Determine the [x, y] coordinate at the center of the cell enclosing the given text.  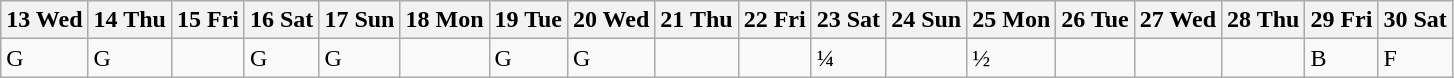
B [1342, 58]
30 Sat [1415, 20]
17 Sun [360, 20]
23 Sat [848, 20]
F [1415, 58]
½ [1012, 58]
21 Thu [696, 20]
16 Sat [281, 20]
15 Fri [208, 20]
28 Thu [1264, 20]
¼ [848, 58]
13 Wed [44, 20]
20 Wed [610, 20]
14 Thu [130, 20]
27 Wed [1178, 20]
26 Tue [1095, 20]
18 Mon [444, 20]
19 Tue [528, 20]
25 Mon [1012, 20]
29 Fri [1342, 20]
24 Sun [926, 20]
22 Fri [774, 20]
